Search for the cell housing the specified text and yield its (x, y) center coordinate. 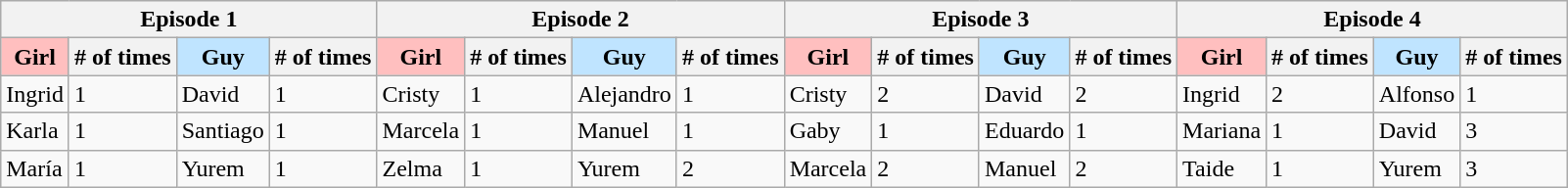
Episode 1 (189, 20)
Episode 2 (580, 20)
Karla (35, 131)
Alejandro (624, 94)
Eduardo (1024, 131)
Taide (1222, 168)
Zelma (421, 168)
Episode 3 (981, 20)
Mariana (1222, 131)
Santiago (223, 131)
María (35, 168)
Gaby (828, 131)
Episode 4 (1372, 20)
Alfonso (1416, 94)
